Extract the (x, y) coordinate from the center of the cell holding the provided text.  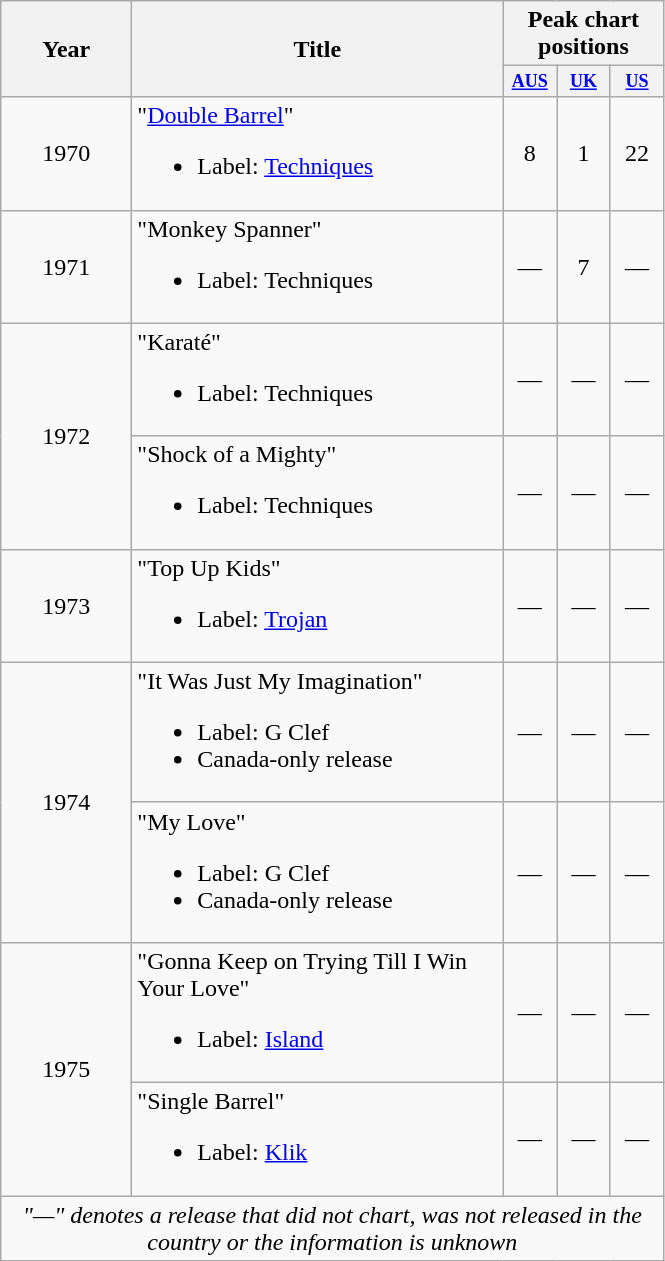
"Karaté"Label: Techniques (318, 380)
7 (584, 266)
"—" denotes a release that did not chart, was not released in the country or the information is unknown (332, 1228)
1970 (66, 154)
"Single Barrel"Label: Klik (318, 1138)
"My Love"Label: G ClefCanada-only release (318, 872)
"Monkey Spanner"Label: Techniques (318, 266)
1974 (66, 802)
1 (584, 154)
1971 (66, 266)
"Shock of a Mighty"Label: Techniques (318, 492)
"Double Barrel"Label: Techniques (318, 154)
UK (584, 82)
"Top Up Kids"Label: Trojan (318, 606)
US (637, 82)
"Gonna Keep on Trying Till I Win Your Love"Label: Island (318, 1012)
"It Was Just My Imagination"Label: G ClefCanada-only release (318, 732)
AUS (530, 82)
Title (318, 49)
Year (66, 49)
22 (637, 154)
1972 (66, 436)
1975 (66, 1068)
1973 (66, 606)
8 (530, 154)
Peak chart positions (584, 34)
